Locate the cell with the specified text and output its (X, Y) center coordinate. 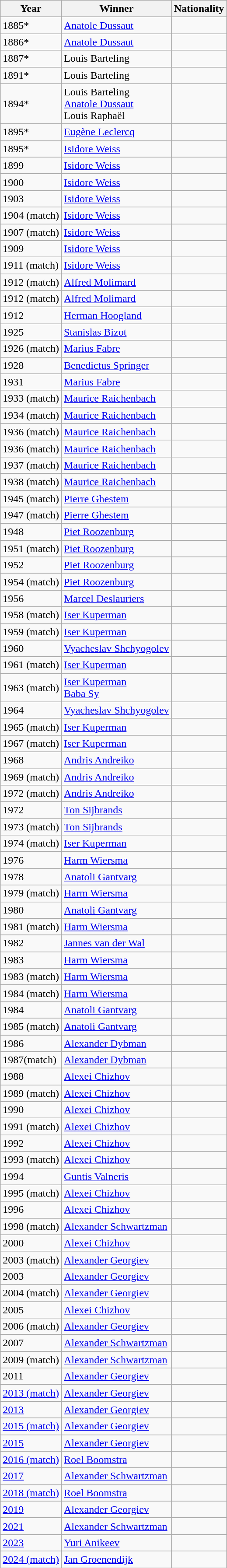
1903 (31, 199)
Year (31, 9)
2015 (31, 1443)
Herman Hoogland (116, 315)
1945 (match) (31, 498)
1934 (match) (31, 415)
1979 (match) (31, 893)
2006 (match) (31, 1326)
1900 (31, 182)
Guntis Valneris (116, 1176)
1960 (31, 648)
1976 (31, 860)
1909 (31, 249)
1980 (31, 910)
1967 (match) (31, 743)
2021 (31, 1526)
2004 (match) (31, 1293)
Benedictus Springer (116, 365)
1988 (31, 1077)
1985 (match) (31, 1026)
1998 (match) (31, 1226)
2011 (31, 1376)
1991 (match) (31, 1127)
1907 (match) (31, 232)
1904 (match) (31, 215)
1886* (31, 42)
1887* (31, 59)
1959 (match) (31, 632)
1933 (match) (31, 399)
1961 (match) (31, 665)
2024 (match) (31, 1559)
1938 (match) (31, 482)
1990 (31, 1110)
2000 (31, 1243)
1947 (match) (31, 515)
1994 (31, 1176)
1926 (match) (31, 349)
1972 (31, 810)
2013 (match) (31, 1393)
Louis Barteling Anatole Dussaut Louis Raphaël (116, 104)
1912 (31, 315)
2007 (31, 1343)
1937 (match) (31, 465)
1973 (match) (31, 827)
1974 (match) (31, 843)
2019 (31, 1509)
1989 (match) (31, 1093)
1981 (match) (31, 927)
2013 (31, 1410)
Jan Groenendijk (116, 1559)
Nationality (199, 9)
1965 (match) (31, 727)
1911 (match) (31, 266)
1972 (match) (31, 794)
1982 (31, 943)
1948 (31, 532)
1968 (31, 760)
2017 (31, 1476)
Stanislas Bizot (116, 332)
2003 (31, 1276)
1899 (31, 165)
1956 (31, 598)
Winner (116, 9)
1931 (31, 382)
1969 (match) (31, 777)
1964 (31, 710)
1885* (31, 25)
1995 (match) (31, 1193)
Marcel Deslauriers (116, 598)
1963 (match) (31, 688)
1984 (match) (31, 993)
1952 (31, 565)
2005 (31, 1309)
2009 (match) (31, 1360)
2018 (match) (31, 1493)
1992 (31, 1143)
2015 (match) (31, 1426)
1954 (match) (31, 582)
1958 (match) (31, 615)
1983 (match) (31, 976)
1951 (match) (31, 549)
1984 (31, 1010)
2023 (31, 1543)
1928 (31, 365)
1891* (31, 75)
1996 (31, 1210)
2016 (match) (31, 1459)
Iser Kuperman Baba Sy (116, 688)
2003 (match) (31, 1260)
Eugène Leclercq (116, 132)
1894* (31, 104)
1993 (match) (31, 1160)
1925 (31, 332)
1978 (31, 877)
1987(match) (31, 1060)
Yuri Anikeev (116, 1543)
Jannes van der Wal (116, 943)
1983 (31, 960)
1986 (31, 1043)
